Pinpoint the cell where the given text exists, returning its [x, y] midpoint coordinate. 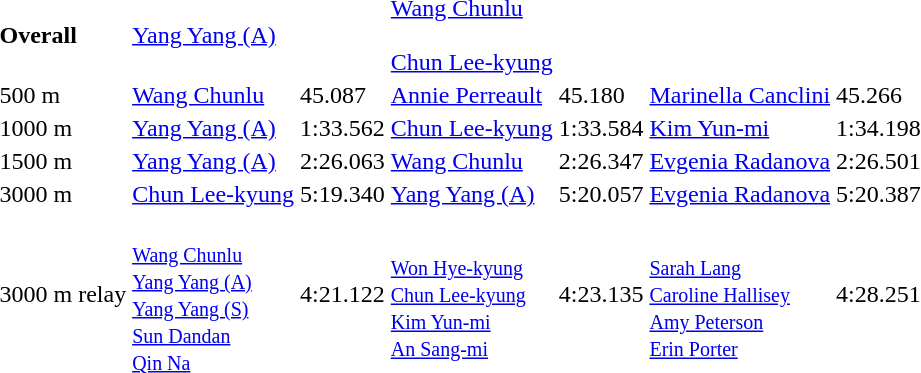
1:33.562 [343, 128]
45.087 [343, 95]
Kim Yun-mi [740, 128]
5:20.057 [601, 194]
45.180 [601, 95]
5:19.340 [343, 194]
Marinella Canclini [740, 95]
2:26.347 [601, 161]
2:26.063 [343, 161]
Annie Perreault [472, 95]
1:33.584 [601, 128]
